Capture the cell that displays the provided text and extract its [x, y] central coordinate. 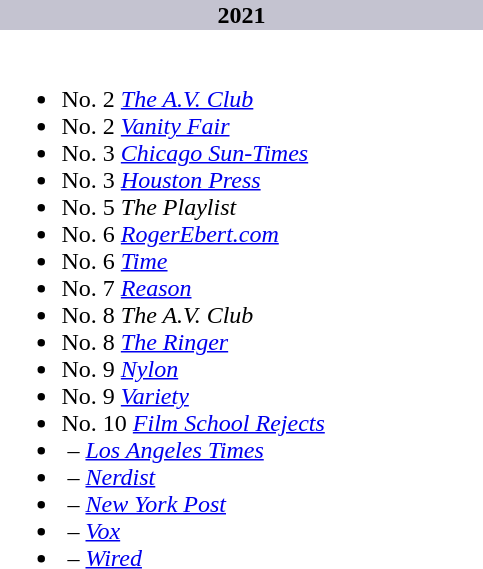
2021 [242, 15]
